Locate the cell with the specified text and output its [X, Y] center coordinate. 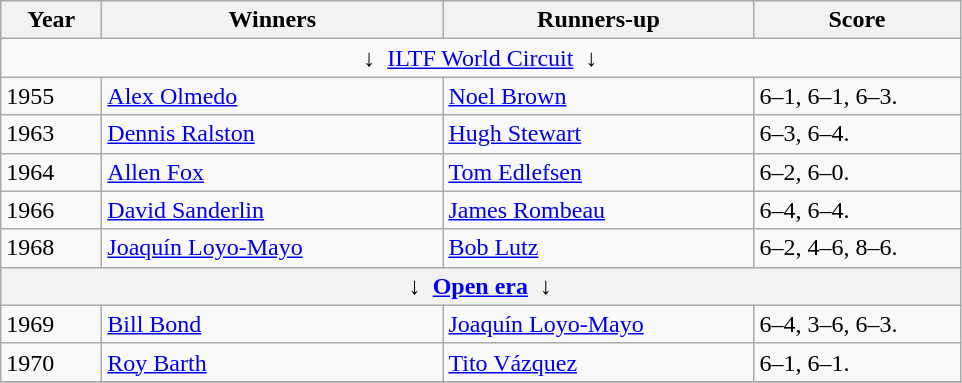
6–1, 6–1. [857, 362]
Year [52, 20]
Tito Vázquez [598, 362]
↓ Open era ↓ [480, 286]
Roy Barth [272, 362]
Alex Olmedo [272, 96]
6–1, 6–1, 6–3. [857, 96]
James Rombeau [598, 210]
1955 [52, 96]
Score [857, 20]
Runners-up [598, 20]
Dennis Ralston [272, 134]
Allen Fox [272, 172]
Bill Bond [272, 324]
6–4, 6–4. [857, 210]
Noel Brown [598, 96]
6–2, 6–0. [857, 172]
David Sanderlin [272, 210]
1963 [52, 134]
Tom Edlefsen [598, 172]
1970 [52, 362]
6–2, 4–6, 8–6. [857, 248]
Winners [272, 20]
6–4, 3–6, 6–3. [857, 324]
↓ ILTF World Circuit ↓ [480, 58]
Hugh Stewart [598, 134]
1964 [52, 172]
1969 [52, 324]
1966 [52, 210]
Bob Lutz [598, 248]
1968 [52, 248]
6–3, 6–4. [857, 134]
